Find where the given text appears and provide that cell's center as [x, y] coordinate. 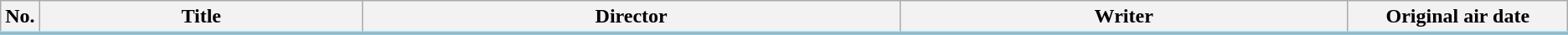
Director [632, 17]
Original air date [1457, 17]
Writer [1124, 17]
Title [201, 17]
No. [20, 17]
